Pinpoint the cell where the given text exists, returning its (x, y) midpoint coordinate. 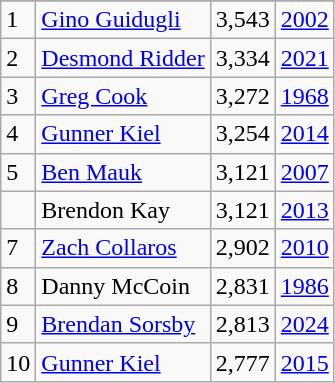
3,543 (242, 20)
9 (18, 324)
Brendan Sorsby (123, 324)
2007 (304, 172)
Zach Collaros (123, 248)
2021 (304, 58)
1 (18, 20)
2013 (304, 210)
Ben Mauk (123, 172)
2,902 (242, 248)
2 (18, 58)
3,272 (242, 96)
1968 (304, 96)
3,334 (242, 58)
Gino Guidugli (123, 20)
Greg Cook (123, 96)
Danny McCoin (123, 286)
3,254 (242, 134)
4 (18, 134)
2014 (304, 134)
2,813 (242, 324)
2015 (304, 362)
2,831 (242, 286)
2,777 (242, 362)
8 (18, 286)
Brendon Kay (123, 210)
3 (18, 96)
2024 (304, 324)
Desmond Ridder (123, 58)
2010 (304, 248)
5 (18, 172)
1986 (304, 286)
10 (18, 362)
7 (18, 248)
2002 (304, 20)
